Output the (X, Y) coordinate of the center of the cell containing the given text.  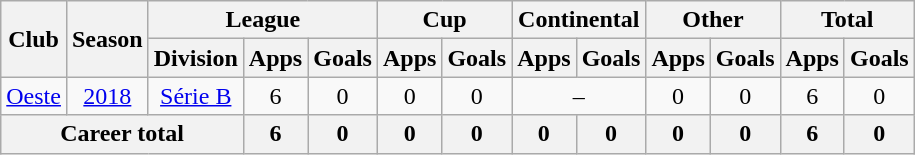
League (262, 20)
– (579, 96)
Other (713, 20)
Season (107, 39)
Cup (444, 20)
Oeste (34, 96)
Total (847, 20)
Série B (196, 96)
Club (34, 39)
2018 (107, 96)
Continental (579, 20)
Division (196, 58)
Career total (122, 134)
